Detect which cell encompasses the target text, then output its [x, y] center coordinate. 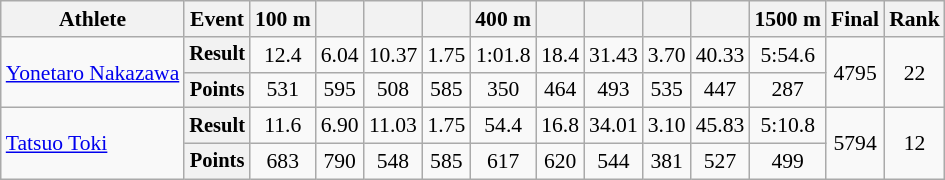
54.4 [503, 126]
548 [394, 162]
6.90 [340, 126]
464 [560, 90]
544 [614, 162]
5:10.8 [788, 126]
287 [788, 90]
12 [914, 144]
40.33 [720, 55]
527 [720, 162]
Event [217, 19]
Rank [914, 19]
16.8 [560, 126]
100 m [283, 19]
790 [340, 162]
4795 [855, 72]
620 [560, 162]
350 [503, 90]
617 [503, 162]
508 [394, 90]
Athlete [93, 19]
45.83 [720, 126]
1500 m [788, 19]
34.01 [614, 126]
683 [283, 162]
18.4 [560, 55]
31.43 [614, 55]
3.10 [667, 126]
3.70 [667, 55]
499 [788, 162]
11.6 [283, 126]
5794 [855, 144]
400 m [503, 19]
Final [855, 19]
595 [340, 90]
Tatsuo Toki [93, 144]
11.03 [394, 126]
22 [914, 72]
6.04 [340, 55]
535 [667, 90]
12.4 [283, 55]
1:01.8 [503, 55]
447 [720, 90]
Yonetaro Nakazawa [93, 72]
493 [614, 90]
381 [667, 162]
531 [283, 90]
5:54.6 [788, 55]
10.37 [394, 55]
